Extract the (x, y) coordinate from the center of the cell holding the provided text.  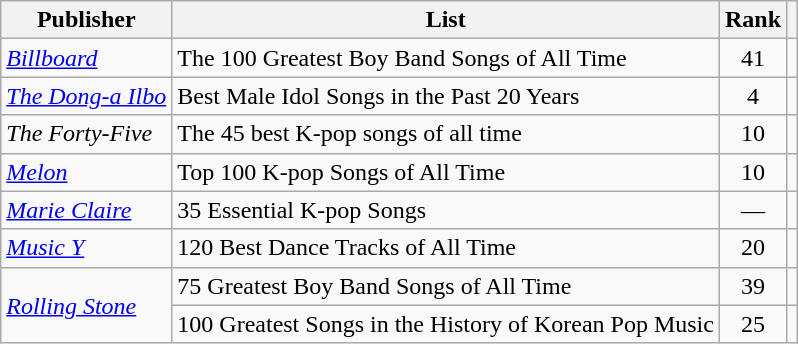
— (752, 210)
Music Y (86, 248)
The 45 best K-pop songs of all time (446, 134)
75 Greatest Boy Band Songs of All Time (446, 286)
Publisher (86, 20)
120 Best Dance Tracks of All Time (446, 248)
25 (752, 324)
Rank (752, 20)
Billboard (86, 58)
100 Greatest Songs in the History of Korean Pop Music (446, 324)
4 (752, 96)
The Dong-a Ilbo (86, 96)
The Forty-Five (86, 134)
Marie Claire (86, 210)
41 (752, 58)
39 (752, 286)
Best Male Idol Songs in the Past 20 Years (446, 96)
35 Essential K-pop Songs (446, 210)
20 (752, 248)
Rolling Stone (86, 305)
The 100 Greatest Boy Band Songs of All Time (446, 58)
Melon (86, 172)
Top 100 K-pop Songs of All Time (446, 172)
List (446, 20)
